Search for the cell housing the specified text and yield its (X, Y) center coordinate. 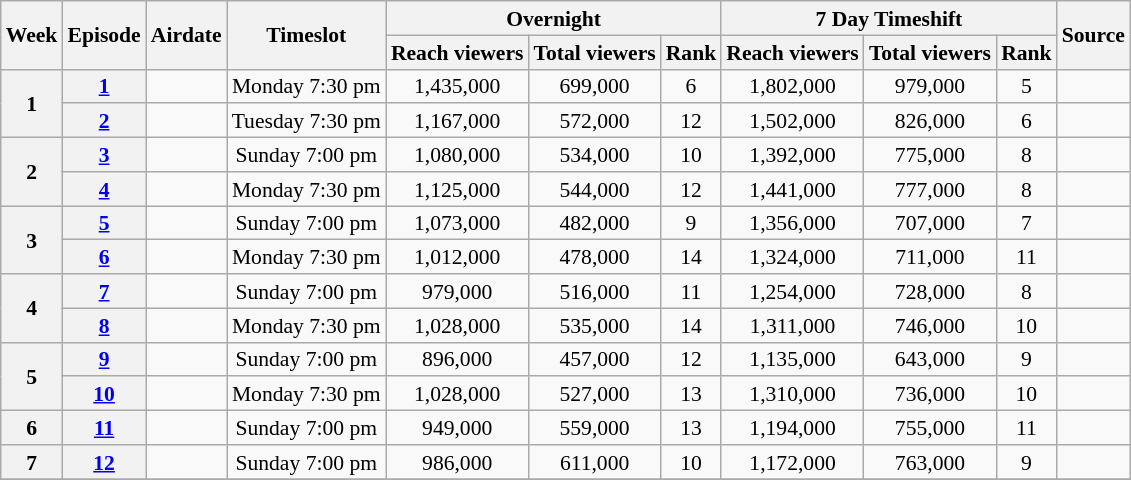
1,194,000 (792, 428)
728,000 (930, 291)
572,000 (594, 121)
736,000 (930, 394)
527,000 (594, 394)
478,000 (594, 257)
1,502,000 (792, 121)
763,000 (930, 462)
949,000 (458, 428)
746,000 (930, 325)
Overnight (554, 18)
896,000 (458, 359)
1,356,000 (792, 223)
516,000 (594, 291)
7 Day Timeshift (888, 18)
1,441,000 (792, 189)
707,000 (930, 223)
1,311,000 (792, 325)
544,000 (594, 189)
986,000 (458, 462)
1,324,000 (792, 257)
Source (1094, 35)
1,135,000 (792, 359)
Tuesday 7:30 pm (306, 121)
711,000 (930, 257)
1,125,000 (458, 189)
643,000 (930, 359)
699,000 (594, 86)
777,000 (930, 189)
457,000 (594, 359)
1,012,000 (458, 257)
Week (32, 35)
1,073,000 (458, 223)
1,310,000 (792, 394)
482,000 (594, 223)
559,000 (594, 428)
826,000 (930, 121)
534,000 (594, 155)
1,435,000 (458, 86)
Episode (104, 35)
Airdate (186, 35)
Timeslot (306, 35)
755,000 (930, 428)
535,000 (594, 325)
1,802,000 (792, 86)
1,254,000 (792, 291)
1,172,000 (792, 462)
611,000 (594, 462)
1,167,000 (458, 121)
1,080,000 (458, 155)
775,000 (930, 155)
1,392,000 (792, 155)
